For the text-containing cell, return its midpoint in (X, Y) coordinate format. 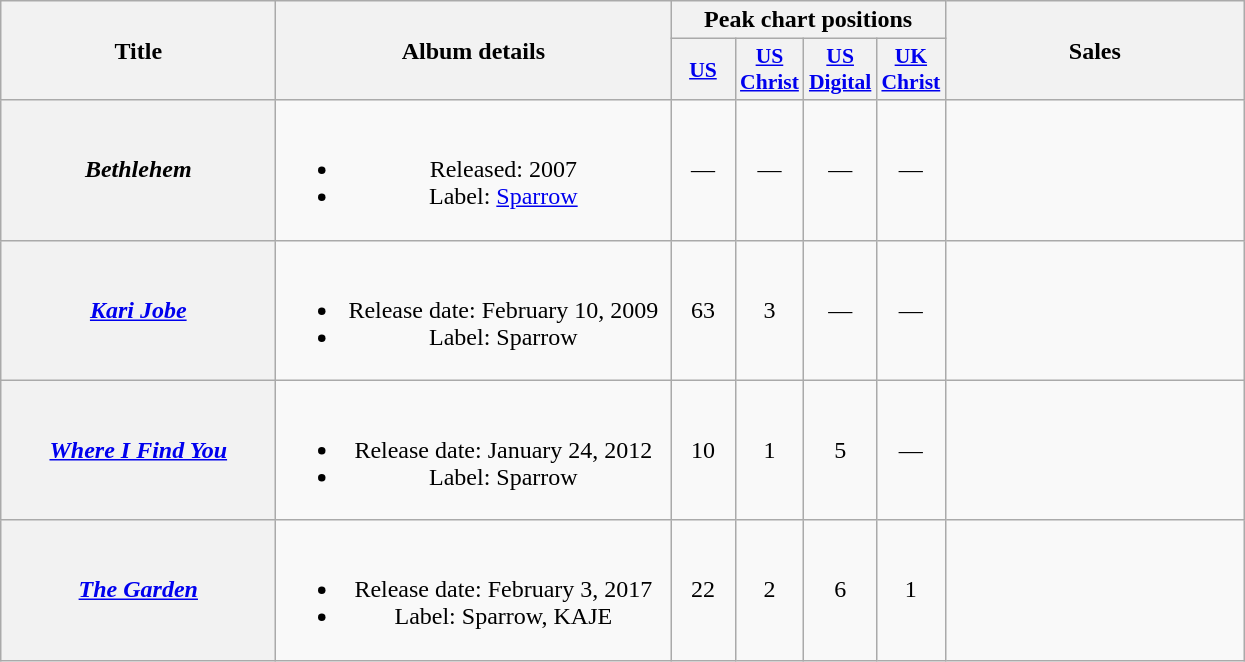
22 (703, 590)
US Digital (840, 70)
US Christ (770, 70)
Kari Jobe (138, 310)
10 (703, 450)
Album details (474, 50)
The Garden (138, 590)
Bethlehem (138, 170)
Title (138, 50)
6 (840, 590)
3 (770, 310)
Release date: January 24, 2012Label: Sparrow (474, 450)
Released: 2007Label: Sparrow (474, 170)
Peak chart positions (808, 20)
Release date: February 10, 2009Label: Sparrow (474, 310)
2 (770, 590)
UK Christ (910, 70)
Sales (1094, 50)
US (703, 70)
Release date: February 3, 2017Label: Sparrow, KAJE (474, 590)
5 (840, 450)
63 (703, 310)
Where I Find You (138, 450)
